Locate the cell with the specified text and output its (X, Y) center coordinate. 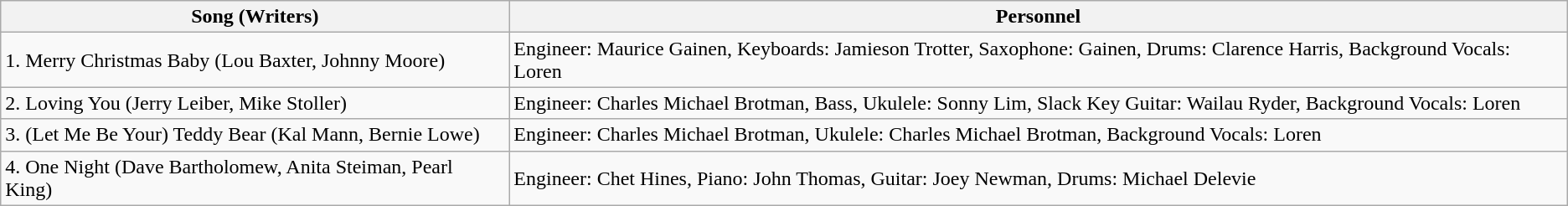
Personnel (1039, 17)
1. Merry Christmas Baby (Lou Baxter, Johnny Moore) (255, 60)
Song (Writers) (255, 17)
Engineer: Chet Hines, Piano: John Thomas, Guitar: Joey Newman, Drums: Michael Delevie (1039, 178)
Engineer: Charles Michael Brotman, Bass, Ukulele: Sonny Lim, Slack Key Guitar: Wailau Ryder, Background Vocals: Loren (1039, 103)
Engineer: Maurice Gainen, Keyboards: Jamieson Trotter, Saxophone: Gainen, Drums: Clarence Harris, Background Vocals: Loren (1039, 60)
2. Loving You (Jerry Leiber, Mike Stoller) (255, 103)
3. (Let Me Be Your) Teddy Bear (Kal Mann, Bernie Lowe) (255, 135)
Engineer: Charles Michael Brotman, Ukulele: Charles Michael Brotman, Background Vocals: Loren (1039, 135)
4. One Night (Dave Bartholomew, Anita Steiman, Pearl King) (255, 178)
